Locate the cell with the specified text and output its [X, Y] center coordinate. 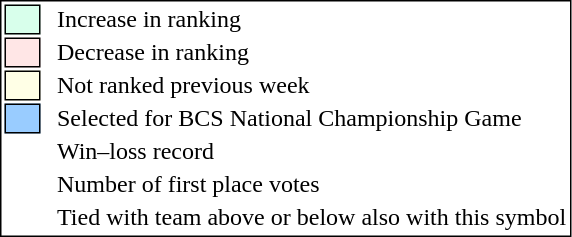
Selected for BCS National Championship Game [312, 119]
Increase in ranking [312, 19]
Not ranked previous week [312, 85]
Win–loss record [312, 151]
Number of first place votes [312, 185]
Decrease in ranking [312, 53]
Tied with team above or below also with this symbol [312, 217]
